Return the [X, Y] coordinate for the center point of the cell that contains the specified text.  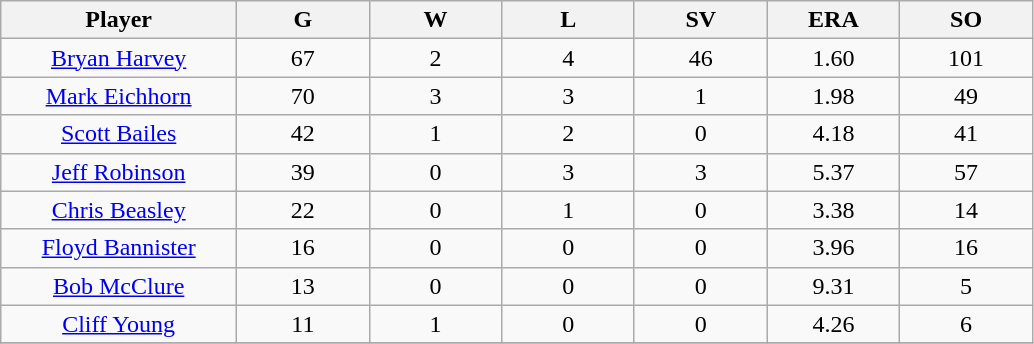
4 [568, 58]
101 [966, 58]
14 [966, 210]
1.98 [834, 96]
39 [304, 172]
41 [966, 134]
Scott Bailes [119, 134]
49 [966, 96]
5.37 [834, 172]
L [568, 20]
13 [304, 286]
22 [304, 210]
57 [966, 172]
G [304, 20]
Mark Eichhorn [119, 96]
3.96 [834, 248]
70 [304, 96]
3.38 [834, 210]
W [436, 20]
Chris Beasley [119, 210]
Player [119, 20]
SO [966, 20]
6 [966, 324]
4.26 [834, 324]
Bob McClure [119, 286]
11 [304, 324]
Bryan Harvey [119, 58]
ERA [834, 20]
Cliff Young [119, 324]
5 [966, 286]
Jeff Robinson [119, 172]
42 [304, 134]
4.18 [834, 134]
Floyd Bannister [119, 248]
46 [700, 58]
SV [700, 20]
67 [304, 58]
1.60 [834, 58]
9.31 [834, 286]
